For the text-containing cell, return its midpoint in [x, y] coordinate format. 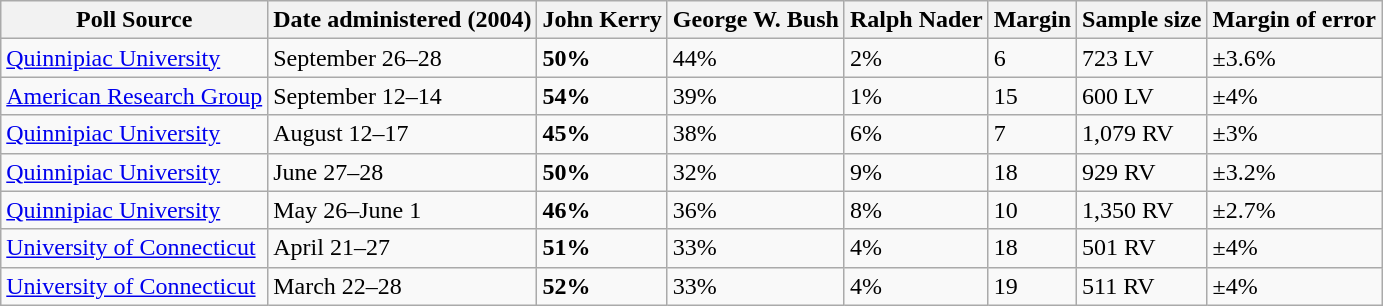
45% [602, 134]
September 26–28 [402, 58]
George W. Bush [756, 20]
36% [756, 210]
June 27–28 [402, 172]
6 [1032, 58]
10 [1032, 210]
8% [916, 210]
April 21–27 [402, 248]
±2.7% [1294, 210]
Sample size [1142, 20]
52% [602, 286]
46% [602, 210]
39% [756, 96]
August 12–17 [402, 134]
9% [916, 172]
51% [602, 248]
929 RV [1142, 172]
44% [756, 58]
6% [916, 134]
Ralph Nader [916, 20]
54% [602, 96]
32% [756, 172]
March 22–28 [402, 286]
September 12–14 [402, 96]
2% [916, 58]
Margin of error [1294, 20]
19 [1032, 286]
600 LV [1142, 96]
1% [916, 96]
501 RV [1142, 248]
May 26–June 1 [402, 210]
511 RV [1142, 286]
15 [1032, 96]
±3% [1294, 134]
1,350 RV [1142, 210]
±3.2% [1294, 172]
Margin [1032, 20]
±3.6% [1294, 58]
Poll Source [134, 20]
John Kerry [602, 20]
38% [756, 134]
1,079 RV [1142, 134]
7 [1032, 134]
Date administered (2004) [402, 20]
American Research Group [134, 96]
723 LV [1142, 58]
